Determine the [X, Y] coordinate at the center of the cell enclosing the given text.  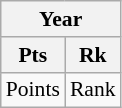
Points [33, 90]
Pts [33, 55]
Rk [93, 55]
Rank [93, 90]
Year [61, 19]
